Find where the given text appears and provide that cell's center as (X, Y) coordinate. 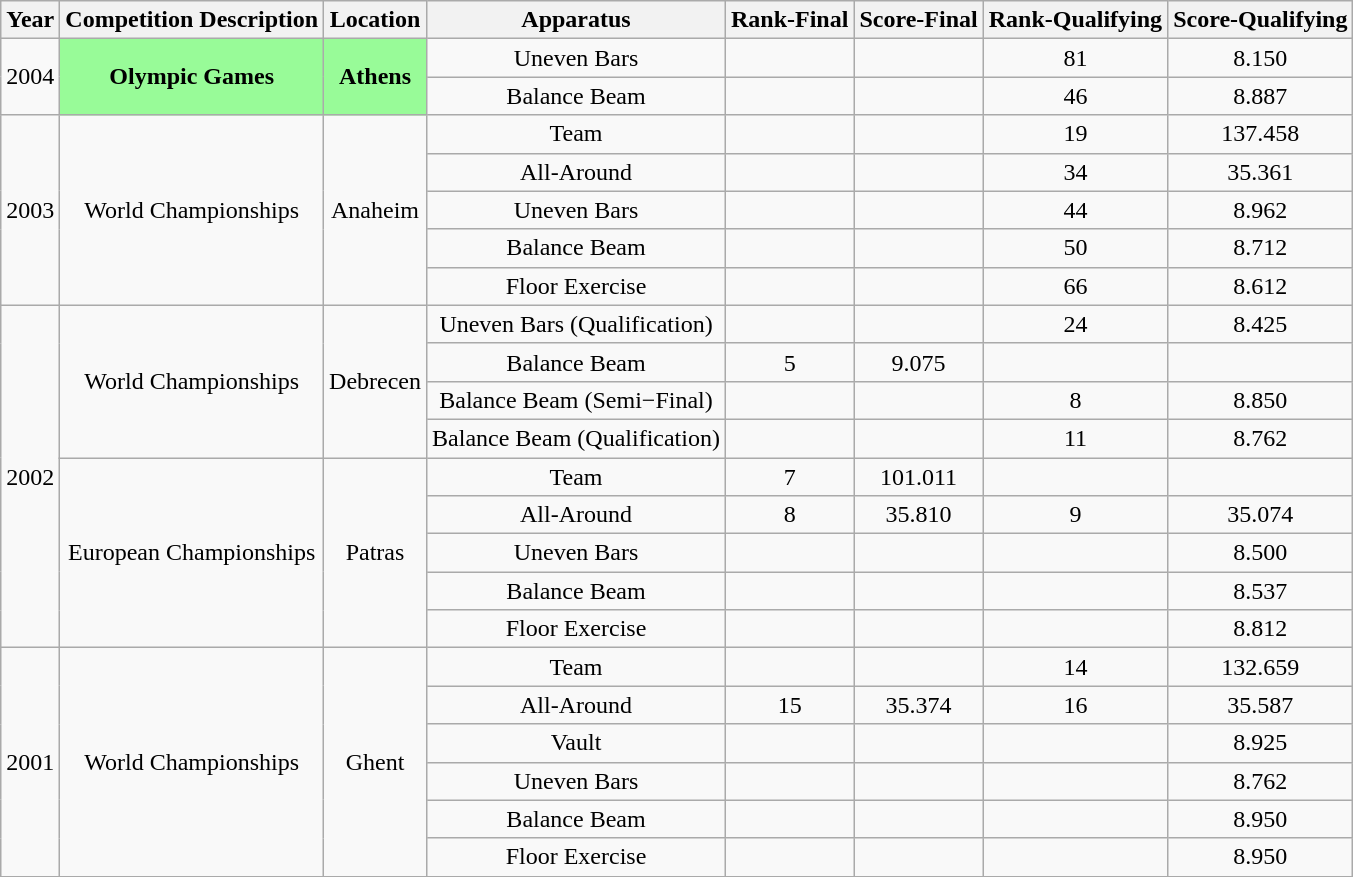
8.925 (1260, 743)
8.425 (1260, 324)
2001 (30, 762)
2003 (30, 210)
8.537 (1260, 591)
35.587 (1260, 705)
44 (1075, 210)
35.361 (1260, 172)
2004 (30, 77)
46 (1075, 96)
8.712 (1260, 248)
Location (376, 20)
14 (1075, 667)
8.500 (1260, 553)
66 (1075, 286)
35.074 (1260, 515)
5 (789, 362)
50 (1075, 248)
Vault (576, 743)
2002 (30, 476)
8.850 (1260, 400)
8.962 (1260, 210)
24 (1075, 324)
7 (789, 477)
Anaheim (376, 210)
132.659 (1260, 667)
Score-Final (918, 20)
European Championships (192, 553)
81 (1075, 58)
34 (1075, 172)
Olympic Games (192, 77)
Ghent (376, 762)
Debrecen (376, 381)
101.011 (918, 477)
8.887 (1260, 96)
Athens (376, 77)
Score-Qualifying (1260, 20)
8.612 (1260, 286)
Competition Description (192, 20)
11 (1075, 438)
Rank-Final (789, 20)
Uneven Bars (Qualification) (576, 324)
35.374 (918, 705)
Patras (376, 553)
9.075 (918, 362)
8.812 (1260, 629)
35.810 (918, 515)
Rank-Qualifying (1075, 20)
Apparatus (576, 20)
15 (789, 705)
Balance Beam (Qualification) (576, 438)
19 (1075, 134)
Balance Beam (Semi−Final) (576, 400)
9 (1075, 515)
Year (30, 20)
16 (1075, 705)
8.150 (1260, 58)
137.458 (1260, 134)
